Find where the given text appears and provide that cell's center as [x, y] coordinate. 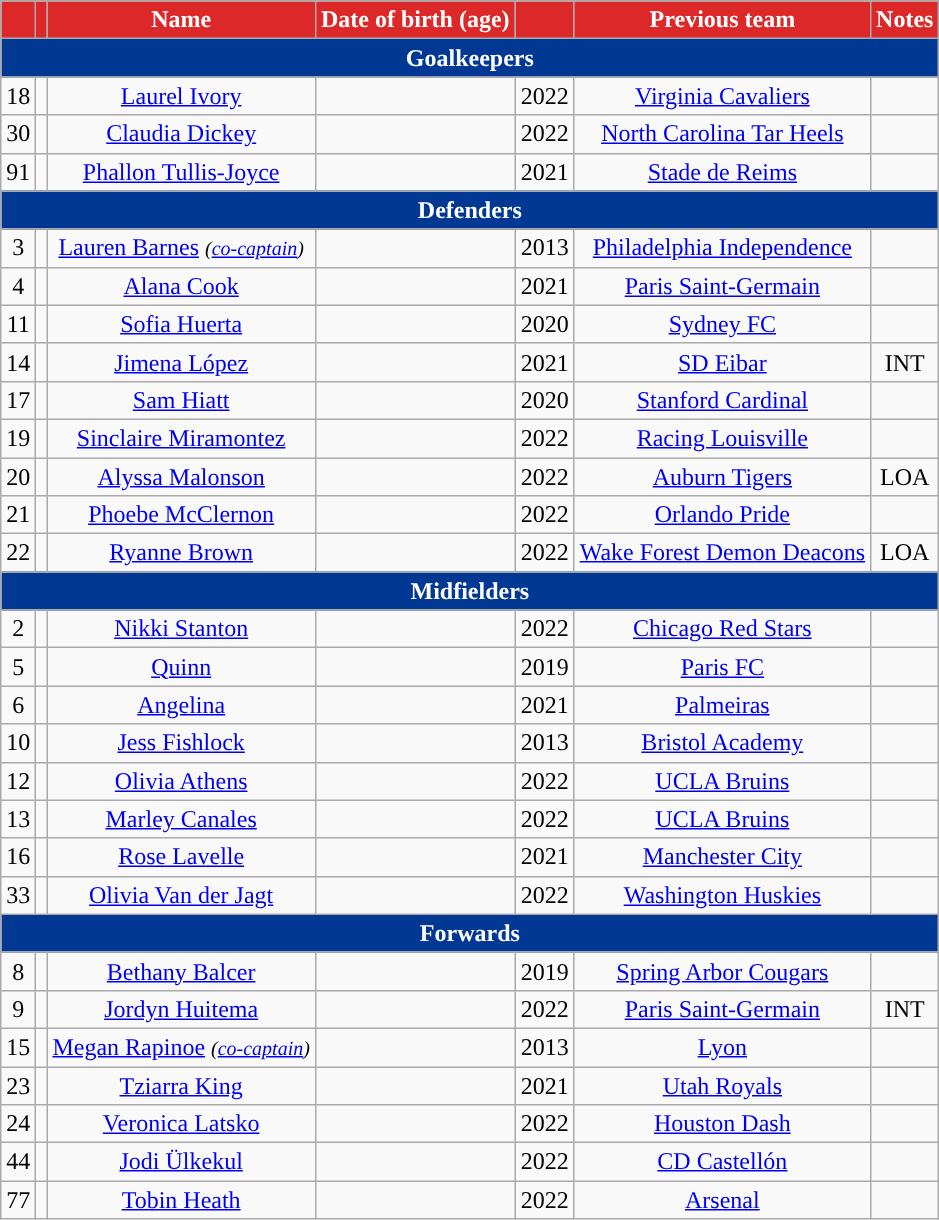
Veronica Latsko [182, 1124]
15 [18, 1047]
Spring Arbor Cougars [722, 971]
Marley Canales [182, 819]
Forwards [470, 933]
Notes [905, 20]
4 [18, 286]
11 [18, 324]
Quinn [182, 667]
33 [18, 895]
Alyssa Malonson [182, 477]
Jess Fishlock [182, 743]
Date of birth (age) [415, 20]
3 [18, 248]
Olivia Van der Jagt [182, 895]
Chicago Red Stars [722, 629]
Stade de Reims [722, 172]
19 [18, 438]
Auburn Tigers [722, 477]
Ryanne Brown [182, 553]
Lyon [722, 1047]
12 [18, 781]
Angelina [182, 705]
Lauren Barnes (co-captain) [182, 248]
CD Castellón [722, 1162]
17 [18, 400]
Laurel Ivory [182, 96]
Megan Rapinoe (co-captain) [182, 1047]
Sam Hiatt [182, 400]
Previous team [722, 20]
14 [18, 362]
Wake Forest Demon Deacons [722, 553]
Philadelphia Independence [722, 248]
Racing Louisville [722, 438]
18 [18, 96]
77 [18, 1200]
Nikki Stanton [182, 629]
23 [18, 1085]
Washington Huskies [722, 895]
Midfielders [470, 591]
Rose Lavelle [182, 857]
22 [18, 553]
Palmeiras [722, 705]
Sofia Huerta [182, 324]
Orlando Pride [722, 515]
Name [182, 20]
Tziarra King [182, 1085]
Jimena López [182, 362]
Bethany Balcer [182, 971]
Phoebe McClernon [182, 515]
20 [18, 477]
Defenders [470, 210]
24 [18, 1124]
2 [18, 629]
Utah Royals [722, 1085]
91 [18, 172]
Stanford Cardinal [722, 400]
Olivia Athens [182, 781]
10 [18, 743]
Tobin Heath [182, 1200]
30 [18, 134]
6 [18, 705]
44 [18, 1162]
SD Eibar [722, 362]
Goalkeepers [470, 58]
Virginia Cavaliers [722, 96]
5 [18, 667]
Paris FC [722, 667]
Phallon Tullis-Joyce [182, 172]
Jordyn Huitema [182, 1009]
Manchester City [722, 857]
Alana Cook [182, 286]
21 [18, 515]
13 [18, 819]
Houston Dash [722, 1124]
Jodi Ülkekul [182, 1162]
Sydney FC [722, 324]
16 [18, 857]
North Carolina Tar Heels [722, 134]
8 [18, 971]
9 [18, 1009]
Claudia Dickey [182, 134]
Sinclaire Miramontez [182, 438]
Arsenal [722, 1200]
Bristol Academy [722, 743]
